Find where the given text appears and provide that cell's center as (X, Y) coordinate. 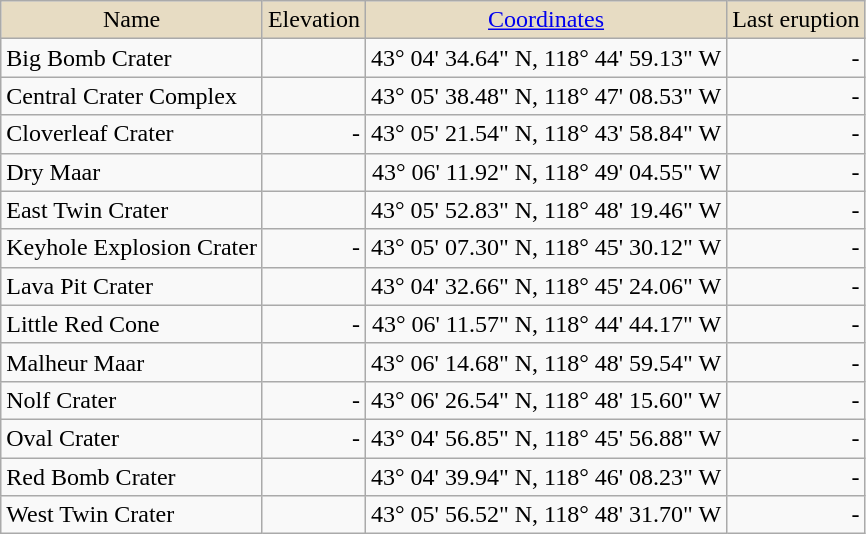
Little Red Cone (132, 324)
Lava Pit Crater (132, 286)
43° 06' 11.92" N, 118° 49' 04.55" W (546, 172)
Malheur Maar (132, 362)
43° 05' 21.54" N, 118° 43' 58.84" W (546, 134)
43° 04' 34.64" N, 118° 44' 59.13" W (546, 58)
Red Bomb Crater (132, 477)
43° 05' 38.48" N, 118° 47' 08.53" W (546, 96)
43° 06' 11.57" N, 118° 44' 44.17" W (546, 324)
43° 06' 14.68" N, 118° 48' 59.54" W (546, 362)
West Twin Crater (132, 515)
43° 04' 39.94" N, 118° 46' 08.23" W (546, 477)
43° 04' 56.85" N, 118° 45' 56.88" W (546, 438)
Elevation (314, 20)
Cloverleaf Crater (132, 134)
Name (132, 20)
43° 06' 26.54" N, 118° 48' 15.60" W (546, 400)
East Twin Crater (132, 210)
Nolf Crater (132, 400)
Oval Crater (132, 438)
43° 05' 52.83" N, 118° 48' 19.46" W (546, 210)
Keyhole Explosion Crater (132, 248)
Coordinates (546, 20)
43° 05' 07.30" N, 118° 45' 30.12" W (546, 248)
Central Crater Complex (132, 96)
43° 05' 56.52" N, 118° 48' 31.70" W (546, 515)
Last eruption (796, 20)
Big Bomb Crater (132, 58)
43° 04' 32.66" N, 118° 45' 24.06" W (546, 286)
Dry Maar (132, 172)
